Locate the cell with the specified text and output its (X, Y) center coordinate. 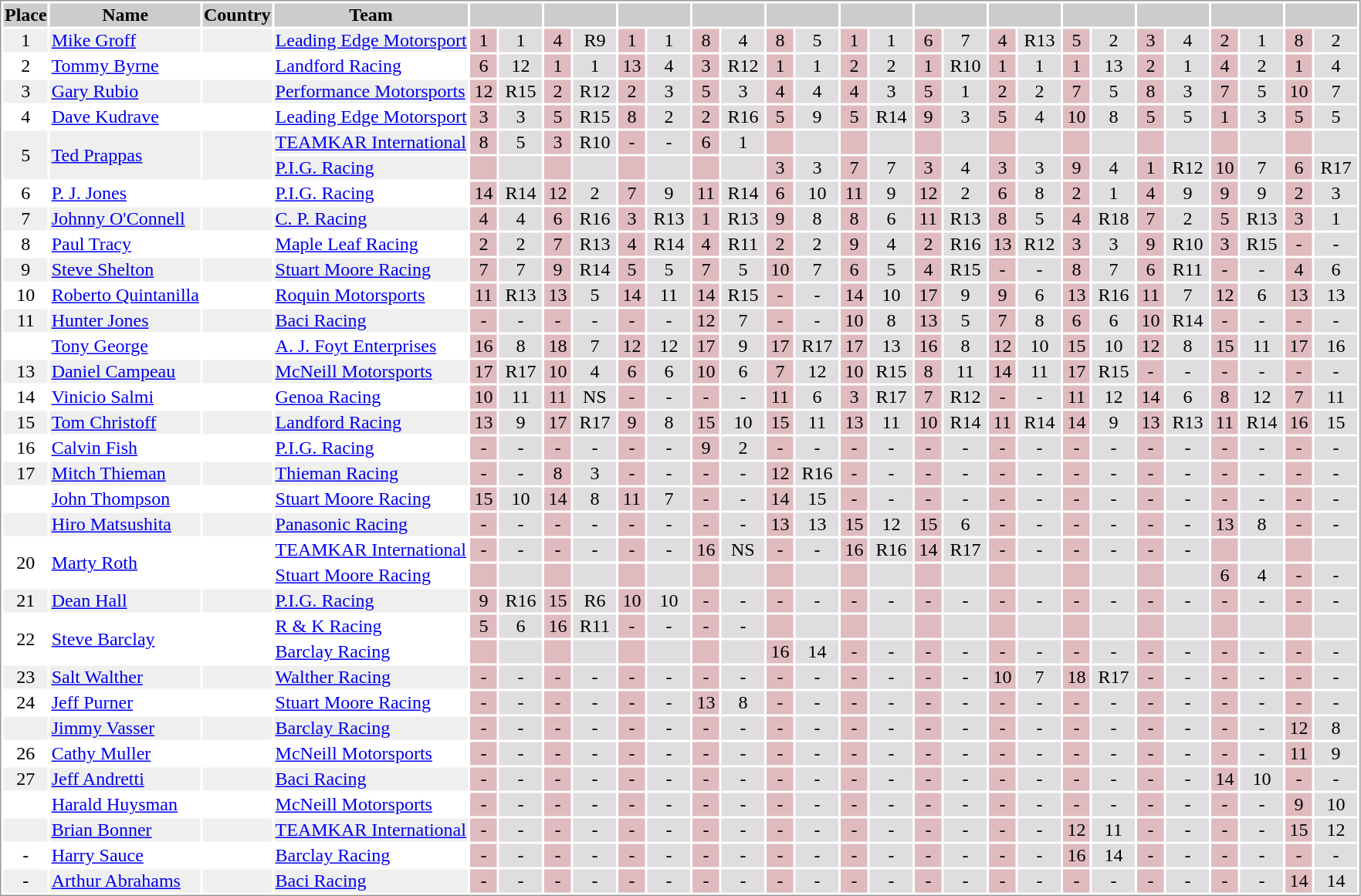
Brian Bonner (125, 830)
C. P. Racing (371, 218)
Maple Leaf Racing (371, 245)
Hunter Jones (125, 320)
24 (25, 703)
Genoa Racing (371, 397)
Thieman Racing (371, 473)
John Thompson (125, 499)
27 (25, 779)
Mike Groff (125, 41)
Dave Kudrave (125, 117)
Name (125, 15)
23 (25, 677)
Panasonic Racing (371, 524)
Gary Rubio (125, 92)
Jeff Andretti (125, 779)
21 (25, 601)
Roberto Quintanilla (125, 296)
Mitch Thieman (125, 473)
R9 (594, 41)
Cathy Muller (125, 754)
Country (237, 15)
Harald Huysman (125, 805)
20 (25, 563)
Roquin Motorsports (371, 296)
Tony George (125, 347)
Harry Sauce (125, 856)
Jimmy Vasser (125, 728)
Marty Roth (125, 563)
Hiro Matsushita (125, 524)
Tommy Byrne (125, 66)
R6 (594, 601)
Arthur Abrahams (125, 881)
Ted Prappas (125, 156)
Walther Racing (371, 677)
R & K Racing (371, 626)
Vinicio Salmi (125, 397)
Performance Motorsports (371, 92)
26 (25, 754)
Place (25, 15)
Jeff Purner (125, 703)
Johnny O'Connell (125, 218)
Tom Christoff (125, 422)
A. J. Foyt Enterprises (371, 347)
Salt Walther (125, 677)
R18 (1113, 218)
Team (371, 15)
Steve Shelton (125, 269)
P. J. Jones (125, 194)
Daniel Campeau (125, 371)
Steve Barclay (125, 639)
22 (25, 639)
Paul Tracy (125, 245)
Calvin Fish (125, 448)
Dean Hall (125, 601)
